For the text-containing cell, return its midpoint in [x, y] coordinate format. 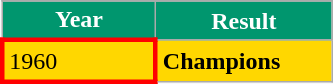
Champions [244, 60]
1960 [79, 60]
Year [79, 21]
Result [244, 21]
